Provide the (x, y) coordinate of the cell's center where the given text is located.  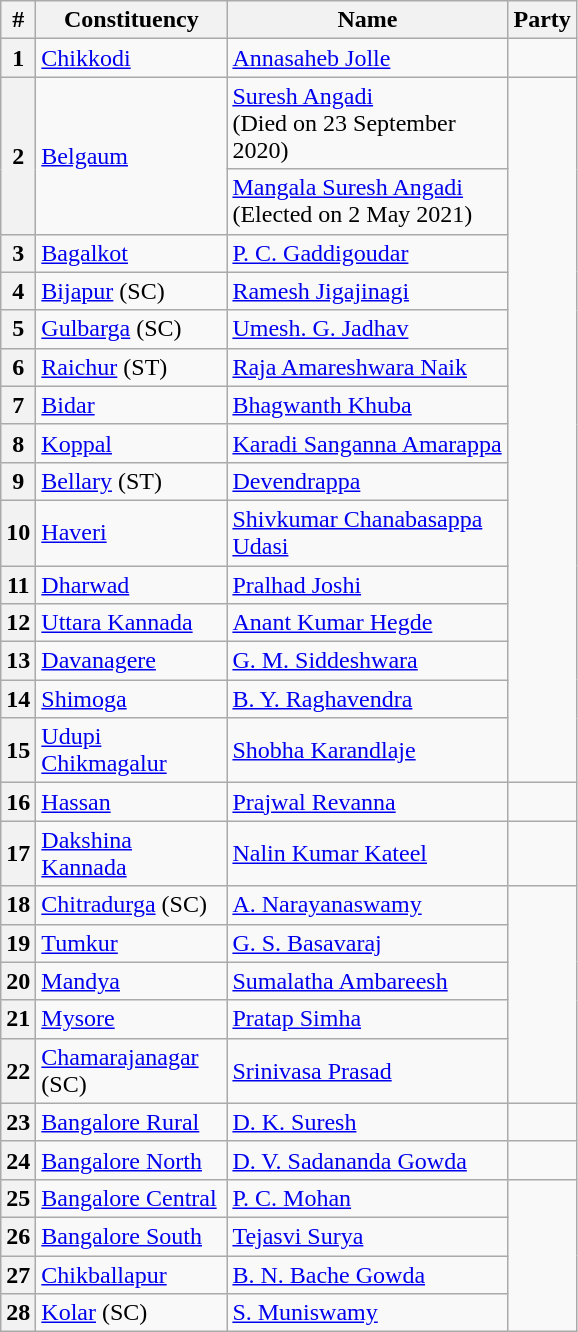
Annasaheb Jolle (368, 58)
25 (18, 1198)
Dakshina Kannada (132, 854)
Davanagere (132, 661)
Chamarajanagar (SC) (132, 1070)
Bangalore North (132, 1160)
Suresh Angadi(Died on 23 September 2020) (368, 123)
B. Y. Raghavendra (368, 699)
D. K. Suresh (368, 1122)
A. Narayanaswamy (368, 905)
Constituency (132, 20)
12 (18, 623)
Bidar (132, 405)
Raichur (ST) (132, 367)
Srinivasa Prasad (368, 1070)
Bijapur (SC) (132, 291)
Umesh. G. Jadhav (368, 329)
Ramesh Jigajinagi (368, 291)
Anant Kumar Hegde (368, 623)
Bellary (ST) (132, 481)
Devendrappa (368, 481)
Chikballapur (132, 1275)
# (18, 20)
G. S. Basavaraj (368, 943)
Belgaum (132, 156)
Mysore (132, 1019)
Bagalkot (132, 253)
Uttara Kannada (132, 623)
11 (18, 585)
Bangalore Rural (132, 1122)
23 (18, 1122)
21 (18, 1019)
Name (368, 20)
14 (18, 699)
G. M. Siddeshwara (368, 661)
2 (18, 156)
Pralhad Joshi (368, 585)
19 (18, 943)
P. C. Gaddigoudar (368, 253)
24 (18, 1160)
1 (18, 58)
Nalin Kumar Kateel (368, 854)
20 (18, 981)
Bhagwanth Khuba (368, 405)
Karadi Sanganna Amarappa (368, 443)
Chikkodi (132, 58)
Tejasvi Surya (368, 1236)
Shobha Karandlaje (368, 750)
Haveri (132, 532)
S. Muniswamy (368, 1313)
5 (18, 329)
10 (18, 532)
Raja Amareshwara Naik (368, 367)
Tumkur (132, 943)
Udupi Chikmagalur (132, 750)
B. N. Bache Gowda (368, 1275)
6 (18, 367)
Bangalore Central (132, 1198)
Party (542, 20)
Shivkumar Chanabasappa Udasi (368, 532)
Pratap Simha (368, 1019)
27 (18, 1275)
Koppal (132, 443)
Dharwad (132, 585)
28 (18, 1313)
7 (18, 405)
D. V. Sadananda Gowda (368, 1160)
22 (18, 1070)
Mandya (132, 981)
9 (18, 481)
Kolar (SC) (132, 1313)
Prajwal Revanna (368, 802)
Chitradurga (SC) (132, 905)
8 (18, 443)
P. C. Mohan (368, 1198)
4 (18, 291)
16 (18, 802)
Sumalatha Ambareesh (368, 981)
17 (18, 854)
Bangalore South (132, 1236)
Mangala Suresh Angadi(Elected on 2 May 2021) (368, 202)
15 (18, 750)
Hassan (132, 802)
18 (18, 905)
Shimoga (132, 699)
26 (18, 1236)
3 (18, 253)
Gulbarga (SC) (132, 329)
13 (18, 661)
